Determine the [x, y] coordinate at the center of the cell enclosing the given text.  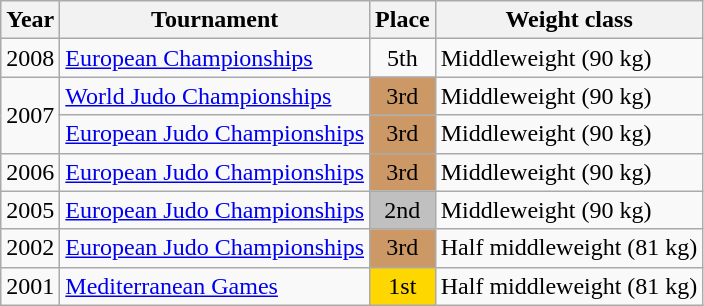
2007 [30, 115]
1st [403, 286]
Tournament [215, 20]
2002 [30, 248]
European Championships [215, 58]
2006 [30, 172]
World Judo Championships [215, 96]
Weight class [569, 20]
5th [403, 58]
Mediterranean Games [215, 286]
2008 [30, 58]
Place [403, 20]
2001 [30, 286]
Year [30, 20]
2005 [30, 210]
2nd [403, 210]
